Identify which cell holds the provided text, then report its [X, Y] central coordinate. 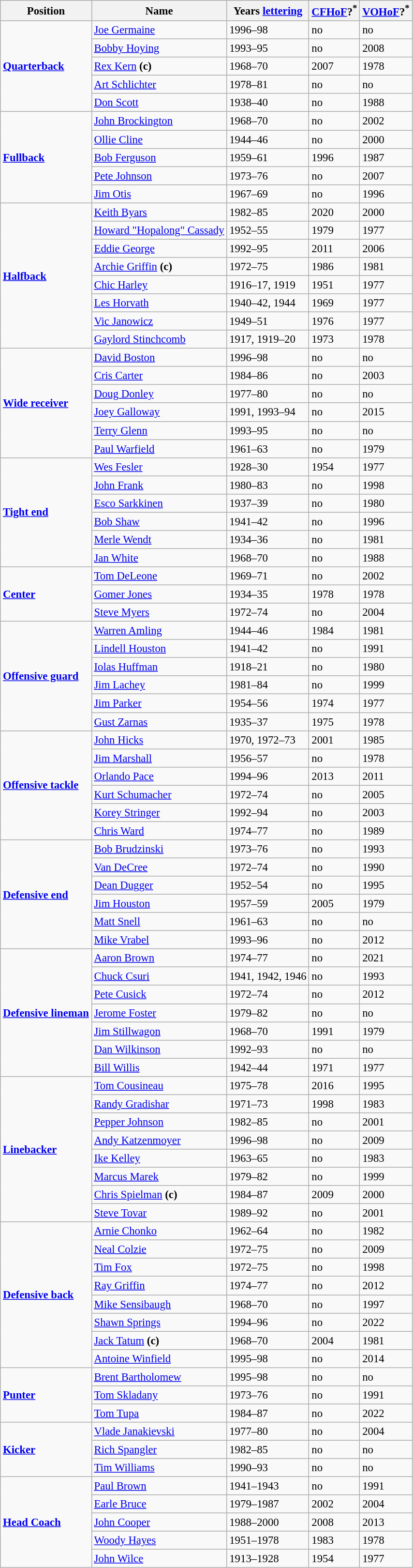
1951–1978 [268, 1540]
Position [46, 11]
1989–92 [268, 1213]
Jim Marshall [159, 758]
Pepper Johnson [159, 1122]
John Frank [159, 485]
Head Coach [46, 1522]
Andy Katzenmoyer [159, 1140]
Dean Dugger [159, 885]
1991, 1993–94 [268, 412]
Gaylord Stinchcomb [159, 339]
Iolas Huffman [159, 667]
Chris Spielman (c) [159, 1195]
1942–44 [268, 1067]
1990 [386, 867]
Vic Janowicz [159, 321]
Howard "Hopalong" Cassady [159, 230]
Woody Hayes [159, 1540]
Fullback [46, 157]
Pete Cusick [159, 995]
1941, 1942, 1946 [268, 976]
Jan White [159, 558]
Kurt Schumacher [159, 794]
Gust Zarnas [159, 722]
Orlando Pace [159, 776]
Tom Cousineau [159, 1086]
1928–30 [268, 467]
Antoine Winfield [159, 1358]
Rich Spangler [159, 1449]
1969 [335, 303]
1976 [335, 321]
1913–1928 [268, 1559]
Arnie Chonko [159, 1231]
Earle Bruce [159, 1504]
VOHoF?* [386, 11]
Merle Wendt [159, 540]
1984–86 [268, 376]
Lindell Houston [159, 649]
Joey Galloway [159, 412]
Jim Otis [159, 194]
Cris Carter [159, 376]
Name [159, 11]
1981–84 [268, 685]
Offensive guard [46, 676]
1940–42, 1944 [268, 303]
1969–71 [268, 576]
Ray Griffin [159, 1286]
1975–78 [268, 1086]
1978–81 [268, 85]
1979–1987 [268, 1504]
Ike Kelley [159, 1158]
Jack Tatum (c) [159, 1340]
Matt Snell [159, 922]
1986 [335, 267]
Offensive tackle [46, 785]
Vlade Janakievski [159, 1431]
1970, 1972–73 [268, 740]
Halfback [46, 276]
1992–93 [268, 1049]
Defensive lineman [46, 1013]
Ollie Cline [159, 139]
1917, 1919–20 [268, 339]
2016 [335, 1086]
Bill Willis [159, 1067]
1992–94 [268, 813]
1992–95 [268, 248]
1980–83 [268, 485]
Marcus Marek [159, 1177]
1938–40 [268, 103]
1984 [335, 631]
Chris Ward [159, 831]
Steve Myers [159, 612]
Pete Johnson [159, 176]
Linebacker [46, 1149]
CFHoF?* [335, 11]
1954–56 [268, 703]
David Boston [159, 358]
1987 [386, 157]
Dan Wilkinson [159, 1049]
Steve Tovar [159, 1213]
Wide receiver [46, 403]
Korey Stringer [159, 813]
John Wilce [159, 1559]
1949–51 [268, 321]
Tom Skladany [159, 1395]
Tom Tupa [159, 1413]
1963–65 [268, 1158]
2015 [386, 412]
Chic Harley [159, 285]
John Hicks [159, 740]
2020 [335, 212]
Jim Parker [159, 703]
1962–64 [268, 1231]
Gomer Jones [159, 594]
Mike Sensibaugh [159, 1304]
Keith Byars [159, 212]
Bob Ferguson [159, 157]
1985 [386, 740]
Chuck Csuri [159, 976]
Defensive back [46, 1294]
Wes Fesler [159, 467]
Archie Griffin (c) [159, 267]
Years lettering [268, 11]
1935–37 [268, 722]
1967–69 [268, 194]
Center [46, 594]
1916–17, 1919 [268, 285]
John Cooper [159, 1522]
Kicker [46, 1449]
Bob Shaw [159, 521]
1957–59 [268, 904]
1959–61 [268, 157]
Les Horvath [159, 303]
2014 [386, 1358]
1971 [335, 1067]
Eddie George [159, 248]
Paul Warfield [159, 449]
1993–96 [268, 940]
Bob Brudzinski [159, 849]
1982 [386, 1231]
1971–73 [268, 1104]
Bobby Hoying [159, 48]
Jerome Foster [159, 1013]
Esco Sarkkinen [159, 503]
Shawn Springs [159, 1322]
Aaron Brown [159, 958]
Tim Fox [159, 1268]
Neal Colzie [159, 1249]
Van DeCree [159, 867]
1989 [386, 831]
Jim Lachey [159, 685]
1952–54 [268, 885]
Joe Germaine [159, 30]
Tom DeLeone [159, 576]
Punter [46, 1395]
1952–55 [268, 230]
Terry Glenn [159, 430]
1956–57 [268, 758]
1937–39 [268, 503]
Don Scott [159, 103]
Randy Gradishar [159, 1104]
1934–36 [268, 540]
Warren Amling [159, 631]
1941–1943 [268, 1486]
Art Schlichter [159, 85]
Jim Houston [159, 904]
Brent Bartholomew [159, 1377]
Tight end [46, 512]
1997 [386, 1304]
1988–2000 [268, 1522]
Tim Williams [159, 1468]
1918–21 [268, 667]
Paul Brown [159, 1486]
2006 [386, 248]
1973 [335, 339]
1974 [335, 703]
1951 [335, 285]
Doug Donley [159, 394]
1934–35 [268, 594]
2021 [386, 958]
Quarterback [46, 66]
Jim Stillwagon [159, 1031]
Mike Vrabel [159, 940]
1990–93 [268, 1468]
John Brockington [159, 121]
Defensive end [46, 895]
Rex Kern (c) [159, 66]
1975 [335, 722]
